Identify which cell holds the provided text, then report its [x, y] central coordinate. 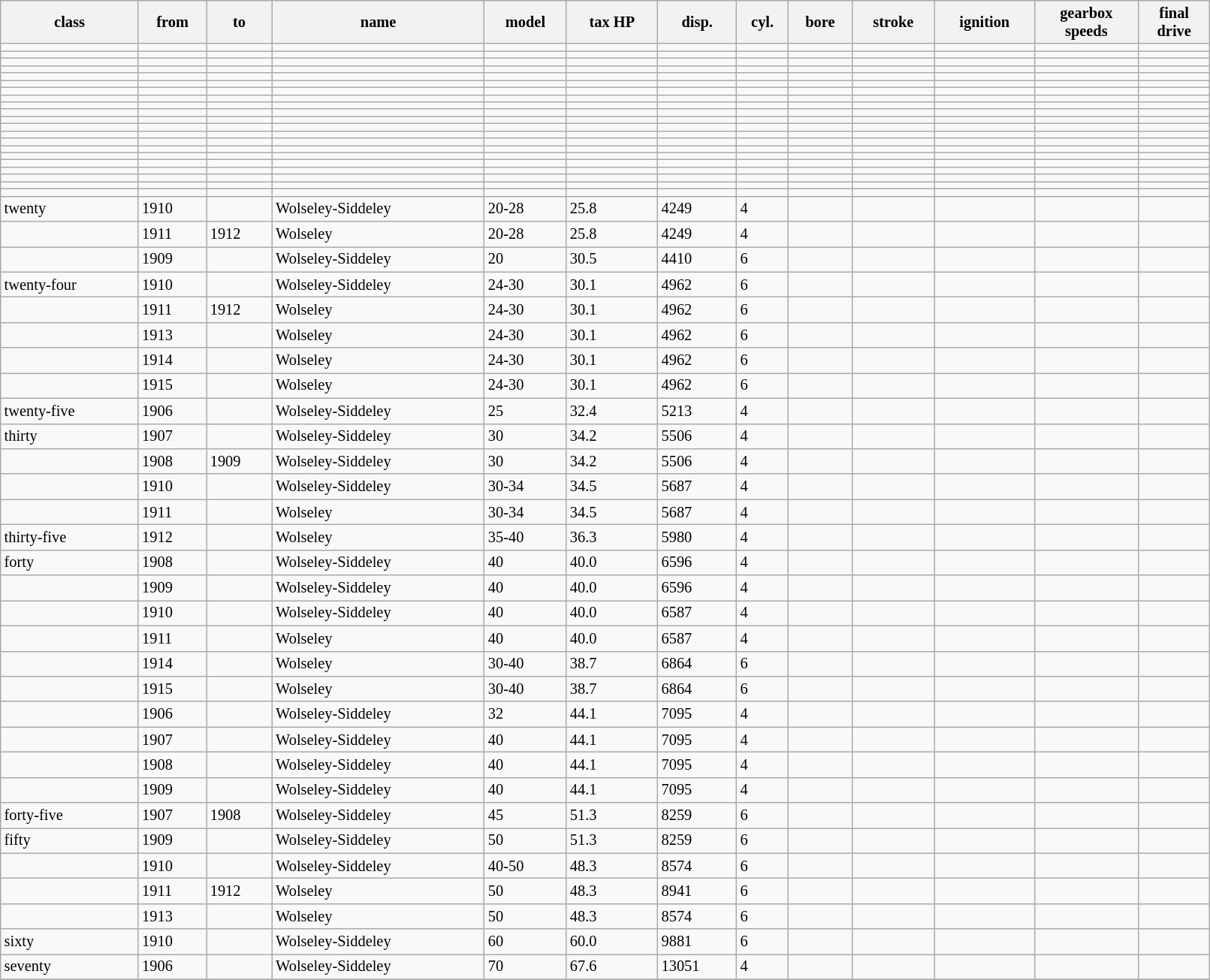
to [239, 22]
cyl. [763, 22]
67.6 [612, 966]
4410 [697, 259]
32.4 [612, 411]
30.5 [612, 259]
twenty-four [70, 285]
60 [526, 942]
finaldrive [1173, 22]
13051 [697, 966]
disp. [697, 22]
32 [526, 714]
bore [820, 22]
5980 [697, 537]
from [173, 22]
forty [70, 562]
ignition [985, 22]
tax HP [612, 22]
forty-five [70, 816]
twenty-five [70, 411]
36.3 [612, 537]
45 [526, 816]
9881 [697, 942]
70 [526, 966]
thirty [70, 436]
60.0 [612, 942]
sixty [70, 942]
20 [526, 259]
8941 [697, 891]
twenty [70, 209]
name [379, 22]
class [70, 22]
model [526, 22]
seventy [70, 966]
thirty-five [70, 537]
gearboxspeeds [1086, 22]
stroke [893, 22]
25 [526, 411]
5213 [697, 411]
40-50 [526, 866]
35-40 [526, 537]
fifty [70, 840]
